Provide the [x, y] coordinate of the cell's center where the given text is located.  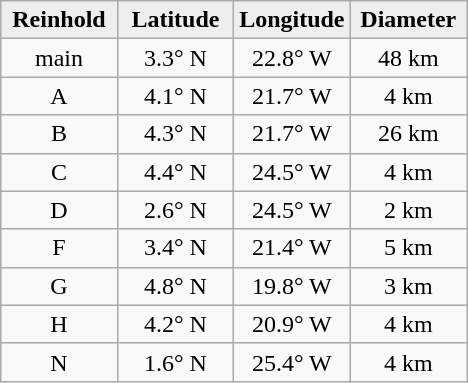
Longitude [292, 20]
B [59, 134]
21.4° W [292, 248]
19.8° W [292, 286]
N [59, 362]
D [59, 210]
Diameter [408, 20]
4.8° N [175, 286]
5 km [408, 248]
G [59, 286]
22.8° W [292, 58]
2.6° N [175, 210]
25.4° W [292, 362]
1.6° N [175, 362]
C [59, 172]
3 km [408, 286]
H [59, 324]
4.1° N [175, 96]
Latitude [175, 20]
26 km [408, 134]
Reinhold [59, 20]
48 km [408, 58]
20.9° W [292, 324]
4.3° N [175, 134]
3.3° N [175, 58]
4.2° N [175, 324]
2 km [408, 210]
A [59, 96]
F [59, 248]
4.4° N [175, 172]
main [59, 58]
3.4° N [175, 248]
